Provide the [X, Y] coordinate of the cell's center where the given text is located.  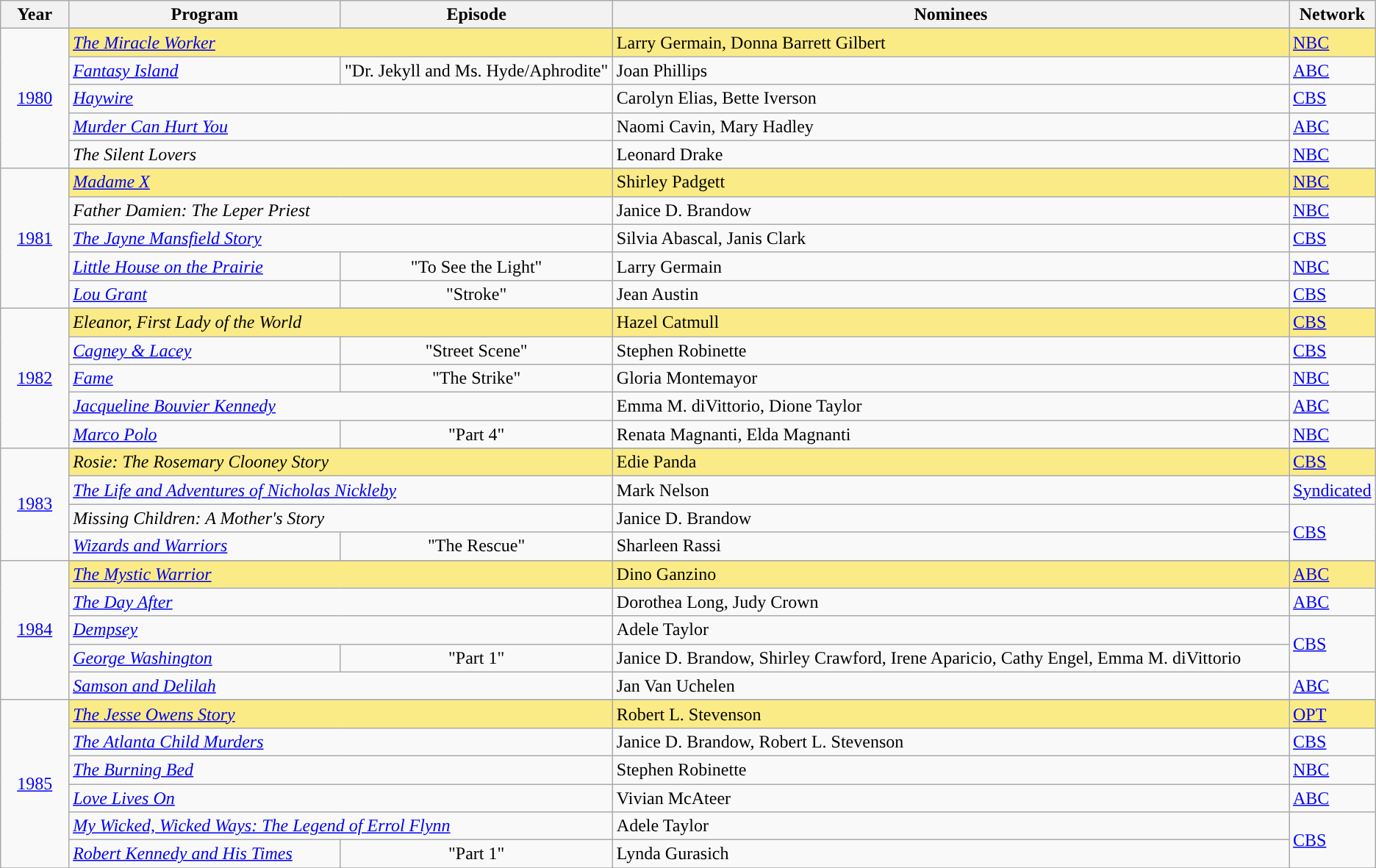
Murder Can Hurt You [341, 126]
"Street Scene" [476, 351]
1983 [35, 504]
Year [35, 15]
Robert L. Stevenson [950, 714]
Jean Austin [950, 294]
1984 [35, 630]
Lynda Gurasich [950, 854]
Nominees [950, 15]
Episode [476, 15]
Syndicated [1333, 490]
"The Strike" [476, 379]
Robert Kennedy and His Times [204, 854]
Hazel Catmull [950, 322]
Madame X [341, 182]
OPT [1333, 714]
My Wicked, Wicked Ways: The Legend of Errol Flynn [341, 826]
The Jayne Mansfield Story [341, 238]
The Atlanta Child Murders [341, 742]
Wizards and Warriors [204, 546]
Little House on the Prairie [204, 266]
Carolyn Elias, Bette Iverson [950, 98]
The Day After [341, 602]
"Part 4" [476, 434]
Silvia Abascal, Janis Clark [950, 238]
1981 [35, 238]
Janice D. Brandow, Robert L. Stevenson [950, 742]
Dorothea Long, Judy Crown [950, 602]
Janice D. Brandow, Shirley Crawford, Irene Aparicio, Cathy Engel, Emma M. diVittorio [950, 658]
Program [204, 15]
Edie Panda [950, 462]
George Washington [204, 658]
Larry Germain [950, 266]
Father Damien: The Leper Priest [341, 210]
Renata Magnanti, Elda Magnanti [950, 434]
Mark Nelson [950, 490]
The Mystic Warrior [341, 574]
Emma M. diVittorio, Dione Taylor [950, 406]
Missing Children: A Mother's Story [341, 518]
The Burning Bed [341, 770]
Marco Polo [204, 434]
Jan Van Uchelen [950, 686]
The Life and Adventures of Nicholas Nickleby [341, 490]
"To See the Light" [476, 266]
Shirley Padgett [950, 182]
Sharleen Rassi [950, 546]
Gloria Montemayor [950, 379]
Rosie: The Rosemary Clooney Story [341, 462]
Samson and Delilah [341, 686]
1980 [35, 98]
Fame [204, 379]
Eleanor, First Lady of the World [341, 322]
Naomi Cavin, Mary Hadley [950, 126]
The Jesse Owens Story [341, 714]
Leonard Drake [950, 154]
Jacqueline Bouvier Kennedy [341, 406]
Haywire [341, 98]
The Silent Lovers [341, 154]
Fantasy Island [204, 71]
Dino Ganzino [950, 574]
1985 [35, 783]
Larry Germain, Donna Barrett Gilbert [950, 43]
Network [1333, 15]
Cagney & Lacey [204, 351]
Love Lives On [341, 797]
"Dr. Jekyll and Ms. Hyde/Aphrodite" [476, 71]
1982 [35, 378]
Vivian McAteer [950, 797]
The Miracle Worker [341, 43]
"The Rescue" [476, 546]
Lou Grant [204, 294]
"Stroke" [476, 294]
Joan Phillips [950, 71]
Dempsey [341, 630]
